For the text-containing cell, return its midpoint in [X, Y] coordinate format. 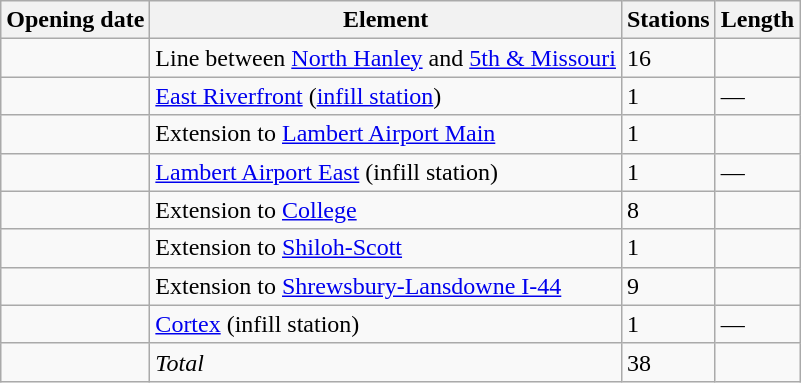
Length [757, 20]
Lambert Airport East (infill station) [386, 172]
9 [668, 286]
8 [668, 210]
Extension to Shiloh-Scott [386, 248]
Stations [668, 20]
Element [386, 20]
Opening date [76, 20]
Extension to Lambert Airport Main [386, 134]
38 [668, 362]
Extension to Shrewsbury-Lansdowne I-44 [386, 286]
Cortex (infill station) [386, 324]
Extension to College [386, 210]
16 [668, 58]
Line between North Hanley and 5th & Missouri [386, 58]
East Riverfront (infill station) [386, 96]
Total [386, 362]
